Identify which cell holds the provided text, then report its (x, y) central coordinate. 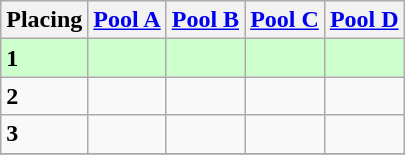
Pool B (205, 20)
Pool D (364, 20)
Pool C (285, 20)
2 (44, 96)
1 (44, 58)
Pool A (127, 20)
3 (44, 134)
Placing (44, 20)
